Locate the cell with the specified text and output its (x, y) center coordinate. 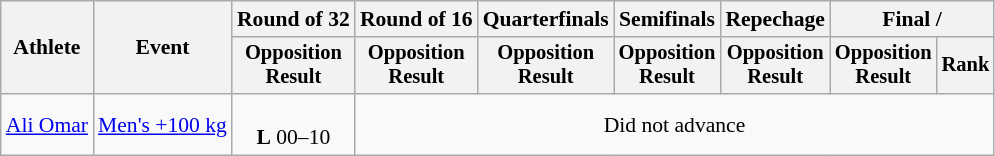
Semifinals (668, 19)
Quarterfinals (546, 19)
Event (162, 48)
Ali Omar (47, 124)
Final / (912, 19)
L 00–10 (294, 124)
Athlete (47, 48)
Repechage (775, 19)
Rank (966, 66)
Men's +100 kg (162, 124)
Did not advance (674, 124)
Round of 32 (294, 19)
Round of 16 (416, 19)
